Find where the given text appears and provide that cell's center as (X, Y) coordinate. 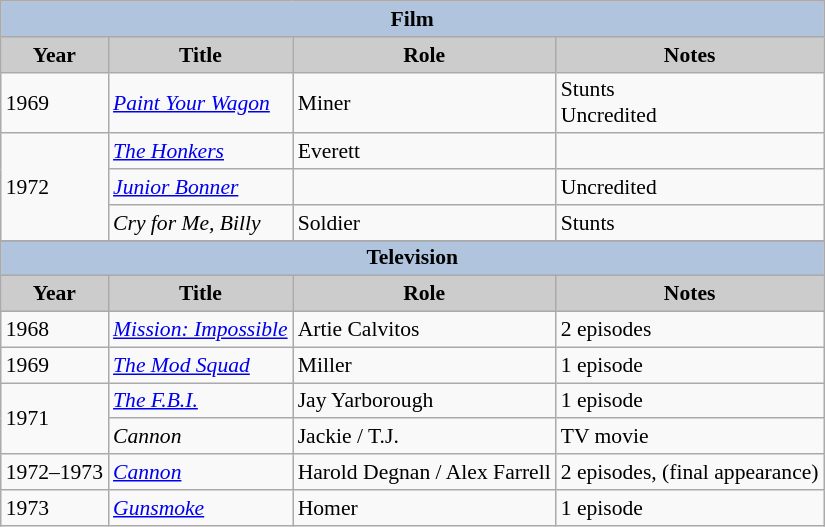
TV movie (690, 437)
1971 (54, 418)
Harold Degnan / Alex Farrell (424, 472)
Gunsmoke (200, 508)
Paint Your Wagon (200, 102)
2 episodes, (final appearance) (690, 472)
Jackie / T.J. (424, 437)
Jay Yarborough (424, 401)
The Mod Squad (200, 365)
1968 (54, 330)
Everett (424, 152)
2 episodes (690, 330)
Television (412, 258)
Junior Bonner (200, 187)
Miller (424, 365)
The F.B.I. (200, 401)
1973 (54, 508)
StuntsUncredited (690, 102)
Film (412, 19)
1972 (54, 188)
Stunts (690, 223)
Artie Calvitos (424, 330)
The Honkers (200, 152)
Miner (424, 102)
Soldier (424, 223)
1972–1973 (54, 472)
Cry for Me, Billy (200, 223)
Homer (424, 508)
Uncredited (690, 187)
Mission: Impossible (200, 330)
